Search for the cell housing the specified text and yield its (X, Y) center coordinate. 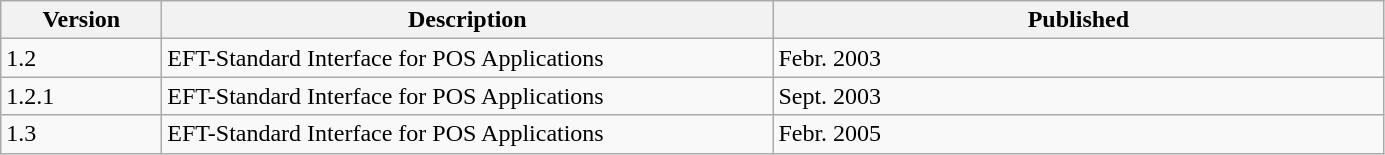
Published (1078, 20)
1.2.1 (82, 96)
Version (82, 20)
Description (468, 20)
Febr. 2003 (1078, 58)
1.2 (82, 58)
Febr. 2005 (1078, 134)
1.3 (82, 134)
Sept. 2003 (1078, 96)
